Locate the cell with the specified text and output its [X, Y] center coordinate. 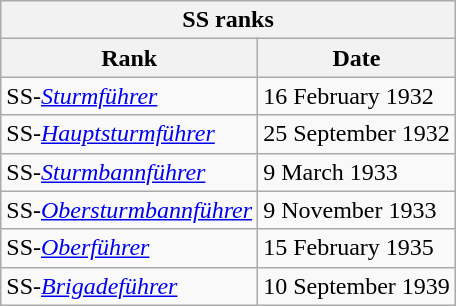
16 February 1932 [357, 96]
15 February 1935 [357, 248]
SS-Obersturmbannführer [130, 210]
25 September 1932 [357, 134]
10 September 1939 [357, 286]
SS-Oberführer [130, 248]
SS-Sturmbannführer [130, 172]
Date [357, 58]
SS-Sturmführer [130, 96]
Rank [130, 58]
SS-Hauptsturmführer [130, 134]
9 November 1933 [357, 210]
SS ranks [228, 20]
SS-Brigadeführer [130, 286]
9 March 1933 [357, 172]
